Detect which cell encompasses the target text, then output its [x, y] center coordinate. 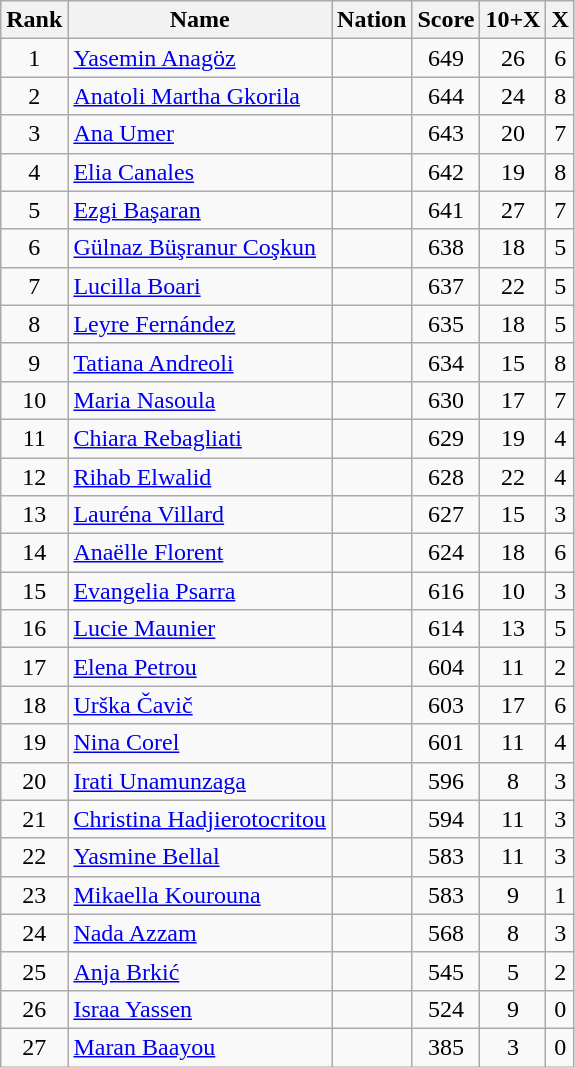
Leyre Fernández [200, 324]
568 [446, 933]
Elia Canales [200, 172]
Maran Baayou [200, 1047]
Tatiana Andreoli [200, 362]
Lauréna Villard [200, 515]
524 [446, 1009]
Nation [372, 20]
Rihab Elwalid [200, 477]
644 [446, 96]
Anaëlle Florent [200, 553]
649 [446, 58]
14 [34, 553]
635 [446, 324]
Nina Corel [200, 743]
616 [446, 591]
Chiara Rebagliati [200, 438]
Rank [34, 20]
Israa Yassen [200, 1009]
385 [446, 1047]
627 [446, 515]
629 [446, 438]
16 [34, 629]
X [560, 20]
Anatoli Martha Gkorila [200, 96]
545 [446, 971]
Evangelia Psarra [200, 591]
642 [446, 172]
Yasmine Bellal [200, 857]
594 [446, 819]
624 [446, 553]
601 [446, 743]
637 [446, 286]
Maria Nasoula [200, 400]
630 [446, 400]
603 [446, 705]
Lucie Maunier [200, 629]
25 [34, 971]
10+X [513, 20]
Elena Petrou [200, 667]
12 [34, 477]
641 [446, 210]
Irati Unamunzaga [200, 781]
Mikaella Kourouna [200, 895]
643 [446, 134]
Urška Čavič [200, 705]
21 [34, 819]
Ezgi Başaran [200, 210]
Name [200, 20]
604 [446, 667]
Christina Hadjierotocritou [200, 819]
Ana Umer [200, 134]
Nada Azzam [200, 933]
638 [446, 248]
614 [446, 629]
Lucilla Boari [200, 286]
628 [446, 477]
634 [446, 362]
Score [446, 20]
Anja Brkić [200, 971]
Yasemin Anagöz [200, 58]
Gülnaz Büşranur Coşkun [200, 248]
596 [446, 781]
23 [34, 895]
